Locate the cell with the specified text and output its (x, y) center coordinate. 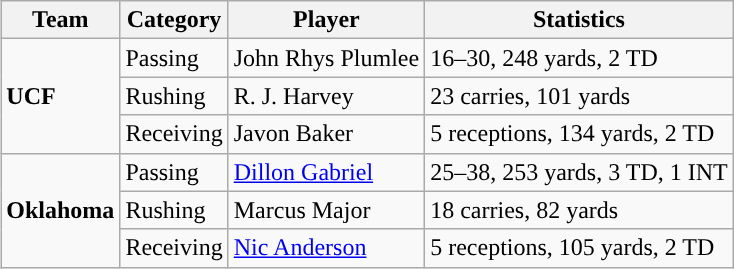
Nic Anderson (326, 248)
UCF (60, 96)
18 carries, 82 yards (580, 210)
5 receptions, 134 yards, 2 TD (580, 134)
R. J. Harvey (326, 96)
Team (60, 20)
Category (174, 20)
Javon Baker (326, 134)
23 carries, 101 yards (580, 96)
Dillon Gabriel (326, 172)
25–38, 253 yards, 3 TD, 1 INT (580, 172)
John Rhys Plumlee (326, 58)
Player (326, 20)
Statistics (580, 20)
5 receptions, 105 yards, 2 TD (580, 248)
Oklahoma (60, 210)
Marcus Major (326, 210)
16–30, 248 yards, 2 TD (580, 58)
